Output the [x, y] coordinate of the center of the cell containing the given text.  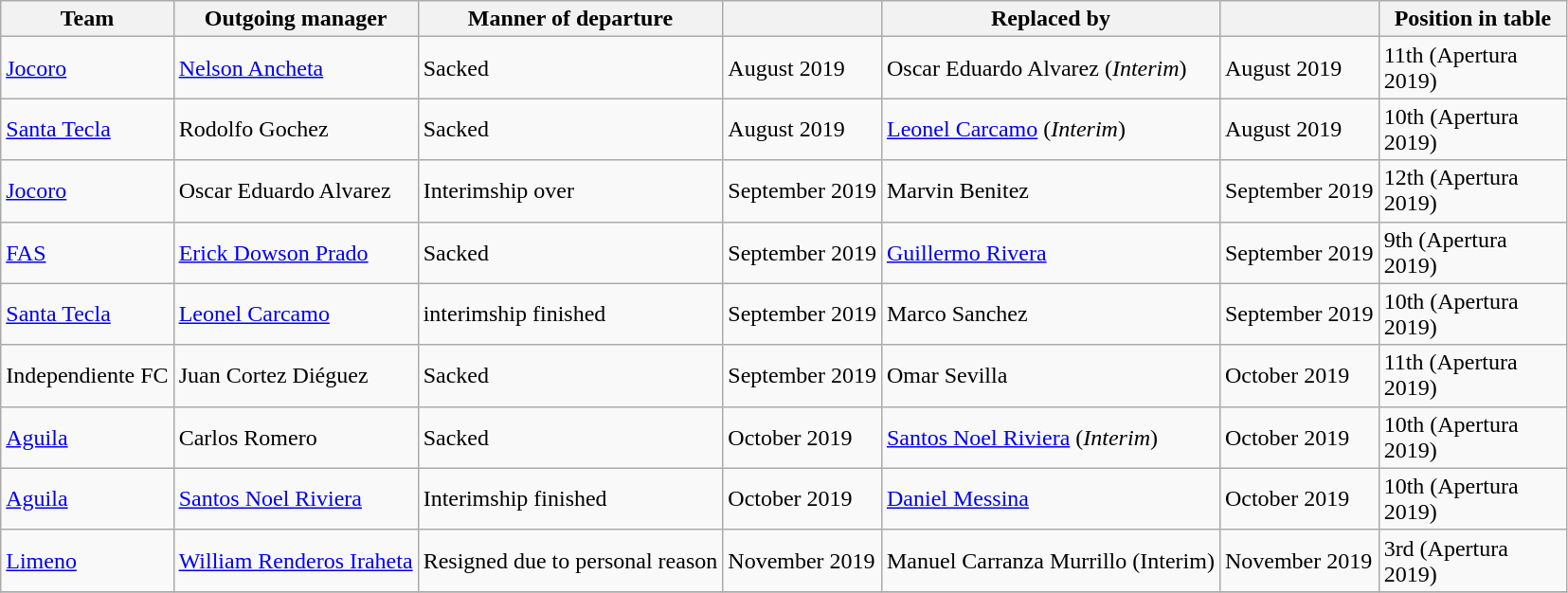
Independiente FC [87, 375]
Nelson Ancheta [296, 68]
Manner of departure [570, 19]
interimship finished [570, 314]
Juan Cortez Diéguez [296, 375]
Interimship over [570, 191]
Leonel Carcamo (Interim) [1050, 129]
Manuel Carranza Murrillo (Interim) [1050, 561]
Omar Sevilla [1050, 375]
FAS [87, 252]
Position in table [1472, 19]
William Renderos Iraheta [296, 561]
Carlos Romero [296, 438]
Replaced by [1050, 19]
Daniel Messina [1050, 498]
9th (Apertura 2019) [1472, 252]
Leonel Carcamo [296, 314]
Santos Noel Riviera (Interim) [1050, 438]
Limeno [87, 561]
Santos Noel Riviera [296, 498]
Oscar Eduardo Alvarez (Interim) [1050, 68]
Rodolfo Gochez [296, 129]
Interimship finished [570, 498]
Outgoing manager [296, 19]
Marvin Benitez [1050, 191]
Oscar Eduardo Alvarez [296, 191]
Marco Sanchez [1050, 314]
Erick Dowson Prado [296, 252]
Resigned due to personal reason [570, 561]
12th (Apertura 2019) [1472, 191]
Guillermo Rivera [1050, 252]
Team [87, 19]
3rd (Apertura 2019) [1472, 561]
